From the cell containing the given text, extract its center point as (x, y) coordinate. 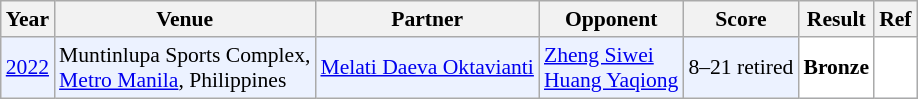
Partner (427, 19)
Zheng Siwei Huang Yaqiong (611, 68)
Muntinlupa Sports Complex,Metro Manila, Philippines (184, 68)
Result (836, 19)
Ref (895, 19)
Year (28, 19)
2022 (28, 68)
Venue (184, 19)
Bronze (836, 68)
8–21 retired (740, 68)
Score (740, 19)
Opponent (611, 19)
Melati Daeva Oktavianti (427, 68)
